Return (X, Y) of the center of cell containing provided text 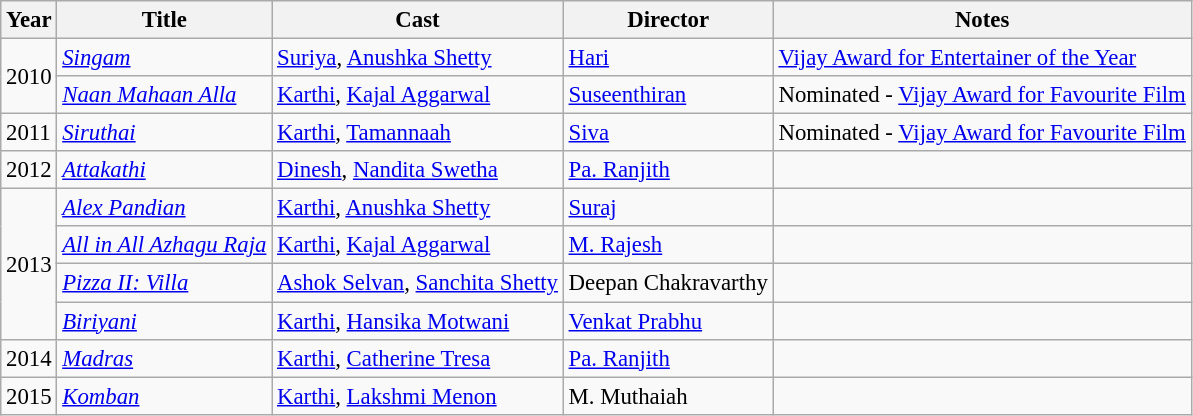
Komban (164, 396)
Deepan Chakravarthy (668, 283)
M. Muthaiah (668, 396)
Pizza II: Villa (164, 283)
Year (29, 20)
Notes (982, 20)
Siruthai (164, 133)
Biriyani (164, 321)
2011 (29, 133)
Suseenthiran (668, 95)
Karthi, Hansika Motwani (418, 321)
Title (164, 20)
Director (668, 20)
Hari (668, 58)
Dinesh, Nandita Swetha (418, 170)
Karthi, Tamannaah (418, 133)
Ashok Selvan, Sanchita Shetty (418, 283)
Vijay Award for Entertainer of the Year (982, 58)
Venkat Prabhu (668, 321)
Singam (164, 58)
Alex Pandian (164, 208)
2014 (29, 358)
Attakathi (164, 170)
2013 (29, 264)
M. Rajesh (668, 245)
2010 (29, 76)
Suraj (668, 208)
Karthi, Catherine Tresa (418, 358)
2015 (29, 396)
Cast (418, 20)
2012 (29, 170)
Siva (668, 133)
Karthi, Lakshmi Menon (418, 396)
Madras (164, 358)
All in All Azhagu Raja (164, 245)
Karthi, Anushka Shetty (418, 208)
Naan Mahaan Alla (164, 95)
Suriya, Anushka Shetty (418, 58)
